Identify which cell holds the provided text, then report its (X, Y) central coordinate. 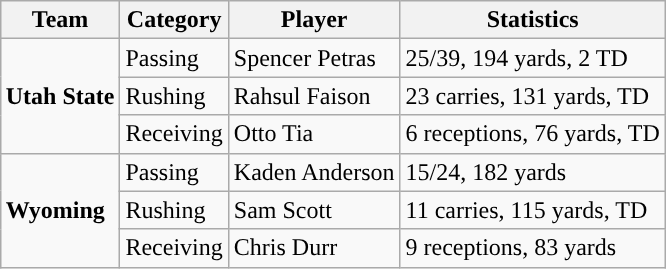
Wyoming (60, 210)
15/24, 182 yards (532, 172)
Utah State (60, 96)
6 receptions, 76 yards, TD (532, 134)
Sam Scott (314, 210)
Statistics (532, 20)
23 carries, 131 yards, TD (532, 96)
Otto Tia (314, 134)
Chris Durr (314, 248)
Category (174, 20)
11 carries, 115 yards, TD (532, 210)
Kaden Anderson (314, 172)
25/39, 194 yards, 2 TD (532, 58)
Rahsul Faison (314, 96)
Player (314, 20)
Team (60, 20)
9 receptions, 83 yards (532, 248)
Spencer Petras (314, 58)
